Output the [X, Y] coordinate of the center of the cell containing the given text.  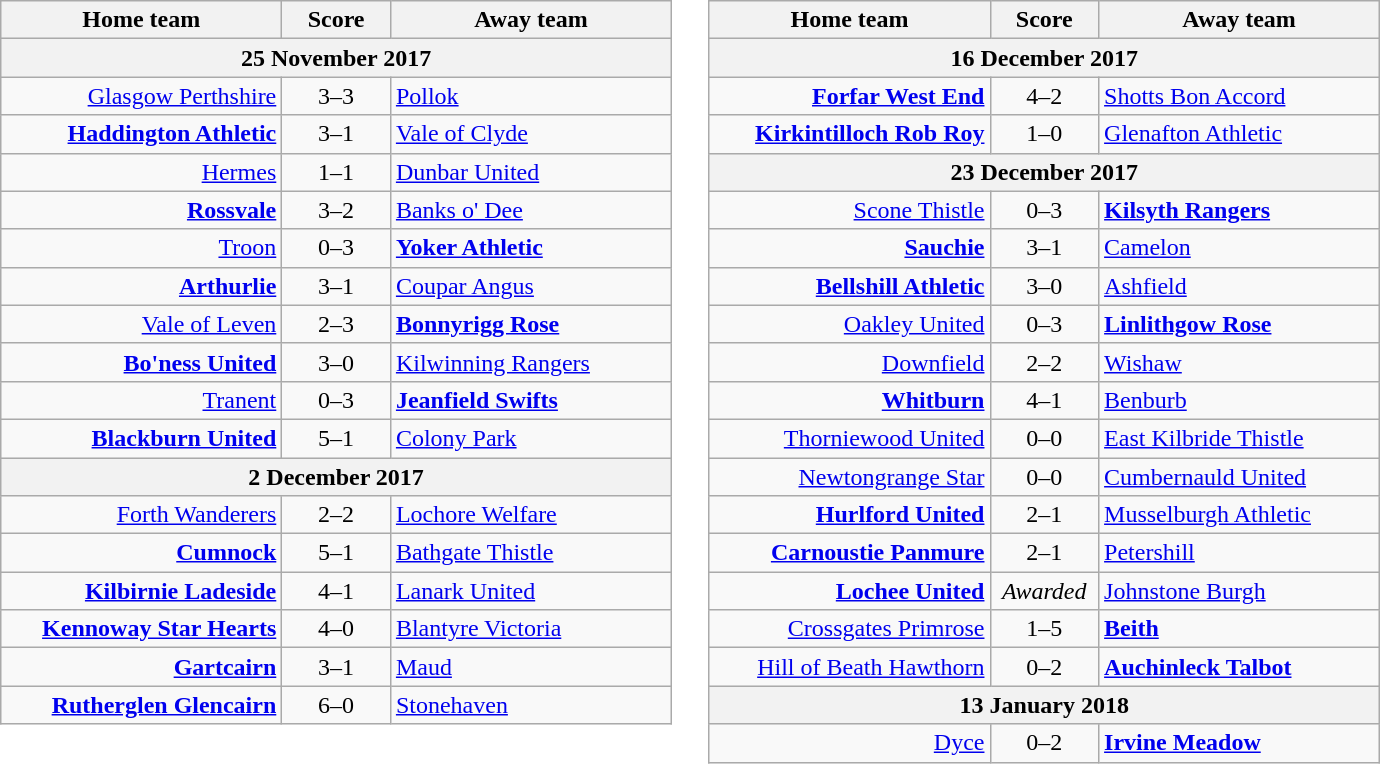
Dunbar United [530, 172]
Lanark United [530, 591]
4–2 [1044, 96]
Ashfield [1240, 286]
Rossvale [142, 210]
Colony Park [530, 438]
Vale of Leven [142, 324]
Blackburn United [142, 438]
Kilwinning Rangers [530, 362]
Kennoway Star Hearts [142, 629]
Glenafton Athletic [1240, 134]
Coupar Angus [530, 286]
Forfar West End [850, 96]
Whitburn [850, 400]
East Kilbride Thistle [1240, 438]
Pollok [530, 96]
Rutherglen Glencairn [142, 705]
Troon [142, 248]
Camelon [1240, 248]
Linlithgow Rose [1240, 324]
Thorniewood United [850, 438]
1–1 [336, 172]
Kilbirnie Ladeside [142, 591]
13 January 2018 [1044, 705]
Dyce [850, 743]
Shotts Bon Accord [1240, 96]
1–0 [1044, 134]
Crossgates Primrose [850, 629]
Bathgate Thistle [530, 553]
Hermes [142, 172]
Bo'ness United [142, 362]
2–3 [336, 324]
Beith [1240, 629]
Hill of Beath Hawthorn [850, 667]
Hurlford United [850, 515]
4–0 [336, 629]
Auchinleck Talbot [1240, 667]
Petershill [1240, 553]
Newtongrange Star [850, 477]
Carnoustie Panmure [850, 553]
Johnstone Burgh [1240, 591]
Sauchie [850, 248]
Yoker Athletic [530, 248]
Glasgow Perthshire [142, 96]
Kilsyth Rangers [1240, 210]
Gartcairn [142, 667]
Lochore Welfare [530, 515]
Bonnyrigg Rose [530, 324]
Stonehaven [530, 705]
Scone Thistle [850, 210]
Awarded [1044, 591]
Bellshill Athletic [850, 286]
16 December 2017 [1044, 58]
Vale of Clyde [530, 134]
Wishaw [1240, 362]
3–3 [336, 96]
Lochee United [850, 591]
Downfield [850, 362]
Benburb [1240, 400]
Arthurlie [142, 286]
6–0 [336, 705]
Forth Wanderers [142, 515]
3–2 [336, 210]
2 December 2017 [336, 477]
Irvine Meadow [1240, 743]
Maud [530, 667]
1–5 [1044, 629]
25 November 2017 [336, 58]
Musselburgh Athletic [1240, 515]
Kirkintilloch Rob Roy [850, 134]
Cumnock [142, 553]
Jeanfield Swifts [530, 400]
Banks o' Dee [530, 210]
Tranent [142, 400]
Blantyre Victoria [530, 629]
23 December 2017 [1044, 172]
Haddington Athletic [142, 134]
Oakley United [850, 324]
Cumbernauld United [1240, 477]
